Return the (x, y) coordinate for the center point of the cell that contains the specified text.  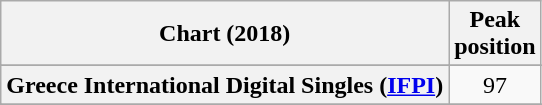
97 (495, 85)
Chart (2018) (225, 34)
Greece International Digital Singles (IFPI) (225, 85)
Peak position (495, 34)
